Extract the (X, Y) coordinate from the center of the cell holding the provided text.  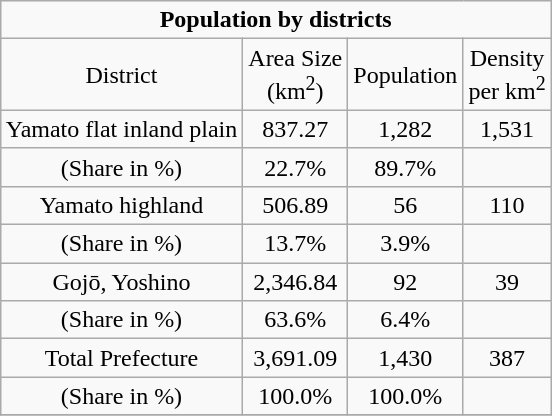
837.27 (296, 129)
1,430 (406, 358)
Densityper km2 (507, 75)
110 (507, 205)
2,346.84 (296, 282)
Gojō, Yoshino (122, 282)
3,691.09 (296, 358)
Total Prefecture (122, 358)
3.9% (406, 244)
1,531 (507, 129)
92 (406, 282)
22.7% (296, 167)
39 (507, 282)
89.7% (406, 167)
13.7% (296, 244)
1,282 (406, 129)
506.89 (296, 205)
Yamato flat inland plain (122, 129)
Yamato highland (122, 205)
56 (406, 205)
387 (507, 358)
District (122, 75)
Area Size(km2) (296, 75)
Population (406, 75)
Population by districts (276, 20)
6.4% (406, 320)
63.6% (296, 320)
